Identify which cell holds the provided text, then report its (x, y) central coordinate. 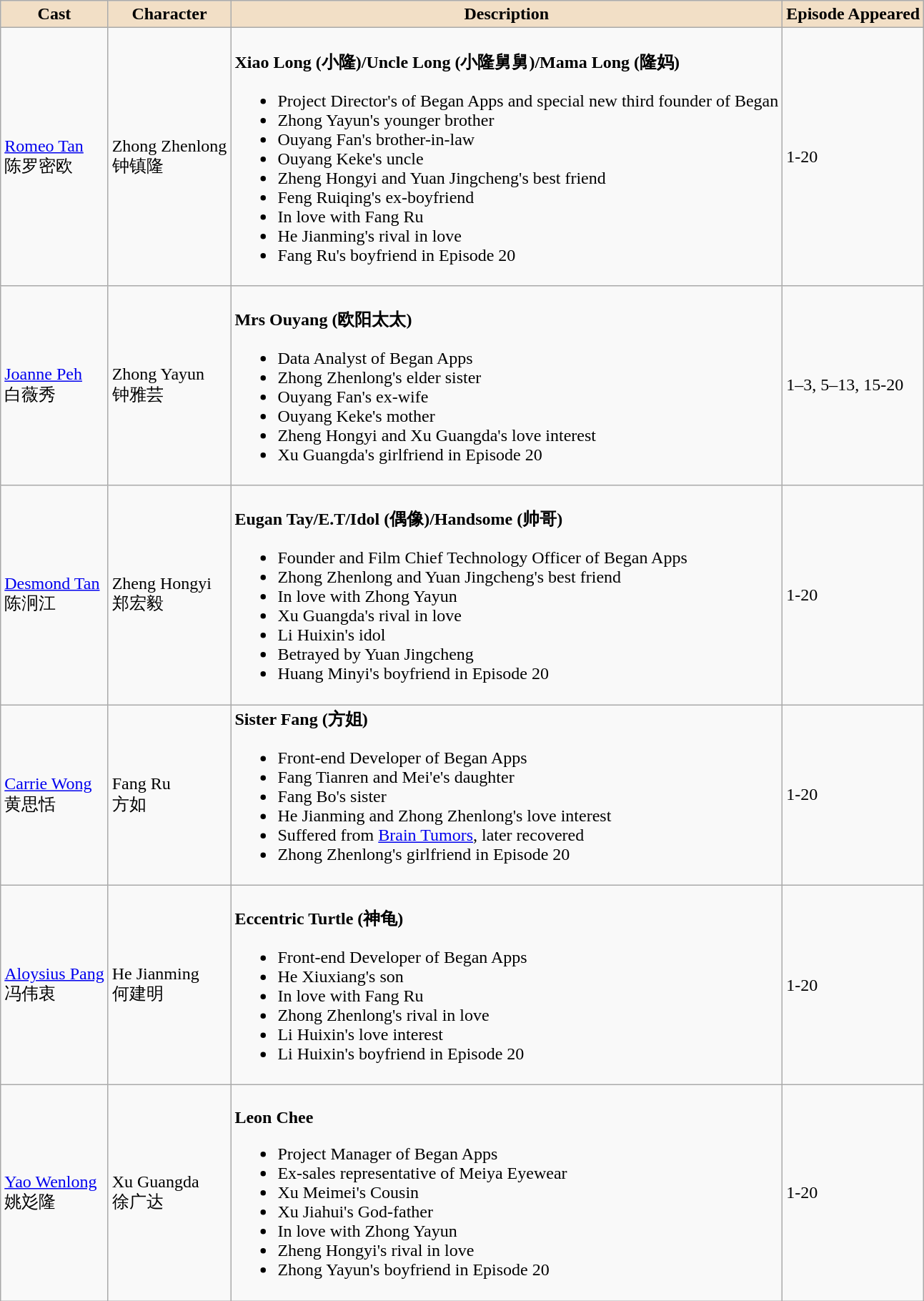
Desmond Tan 陈泂江 (54, 595)
Character (169, 14)
Zheng Hongyi 郑宏毅 (169, 595)
He Jianming 何建明 (169, 985)
Cast (54, 14)
Xu Guangda 徐广达 (169, 1193)
Joanne Peh 白薇秀 (54, 385)
Description (507, 14)
Fang Ru 方如 (169, 795)
Carrie Wong 黄思恬 (54, 795)
Romeo Tan 陈罗密欧 (54, 157)
Episode Appeared (853, 14)
Yao Wenlong 姚彣隆 (54, 1193)
Zhong Zhenlong 钟镇隆 (169, 157)
Zhong Yayun 钟雅芸 (169, 385)
Aloysius Pang 冯伟衷 (54, 985)
1–3, 5–13, 15-20 (853, 385)
